Return (x, y) of the center of cell containing provided text 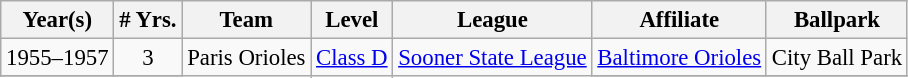
Affiliate (679, 20)
League (492, 20)
# Yrs. (148, 20)
3 (148, 58)
Level (352, 20)
City Ball Park (836, 58)
Baltimore Orioles (679, 58)
Sooner State League (492, 58)
1955–1957 (58, 58)
Paris Orioles (246, 58)
Team (246, 20)
Class D (352, 58)
Year(s) (58, 20)
Ballpark (836, 20)
